Return the [x, y] coordinate for the center point of the cell that contains the specified text.  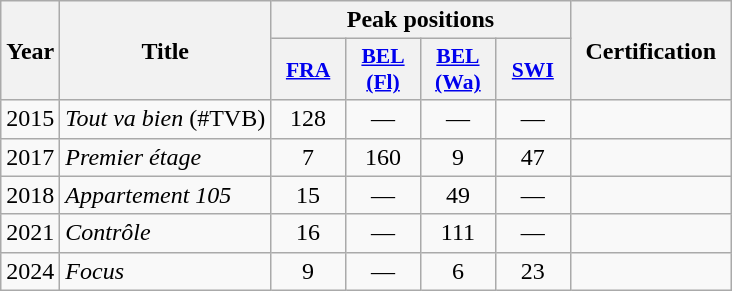
7 [308, 157]
Premier étage [166, 157]
2017 [30, 157]
160 [384, 157]
2015 [30, 119]
2021 [30, 233]
23 [532, 271]
128 [308, 119]
Year [30, 50]
2024 [30, 271]
2018 [30, 195]
15 [308, 195]
BEL(Fl) [384, 70]
Certification [650, 50]
6 [458, 271]
Title [166, 50]
SWI [532, 70]
16 [308, 233]
111 [458, 233]
49 [458, 195]
Focus [166, 271]
Contrôle [166, 233]
BEL(Wa) [458, 70]
Peak positions [421, 20]
FRA [308, 70]
Appartement 105 [166, 195]
47 [532, 157]
Tout va bien (#TVB) [166, 119]
